Find where the given text appears and provide that cell's center as [x, y] coordinate. 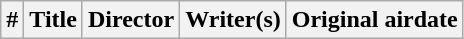
Writer(s) [234, 20]
Original airdate [374, 20]
Director [130, 20]
Title [54, 20]
# [12, 20]
